Find where the given text appears and provide that cell's center as (X, Y) coordinate. 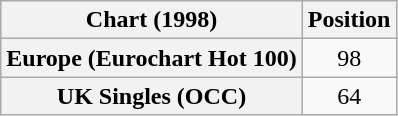
64 (349, 96)
UK Singles (OCC) (152, 96)
98 (349, 58)
Europe (Eurochart Hot 100) (152, 58)
Chart (1998) (152, 20)
Position (349, 20)
